Return (X, Y) of the center of cell containing provided text 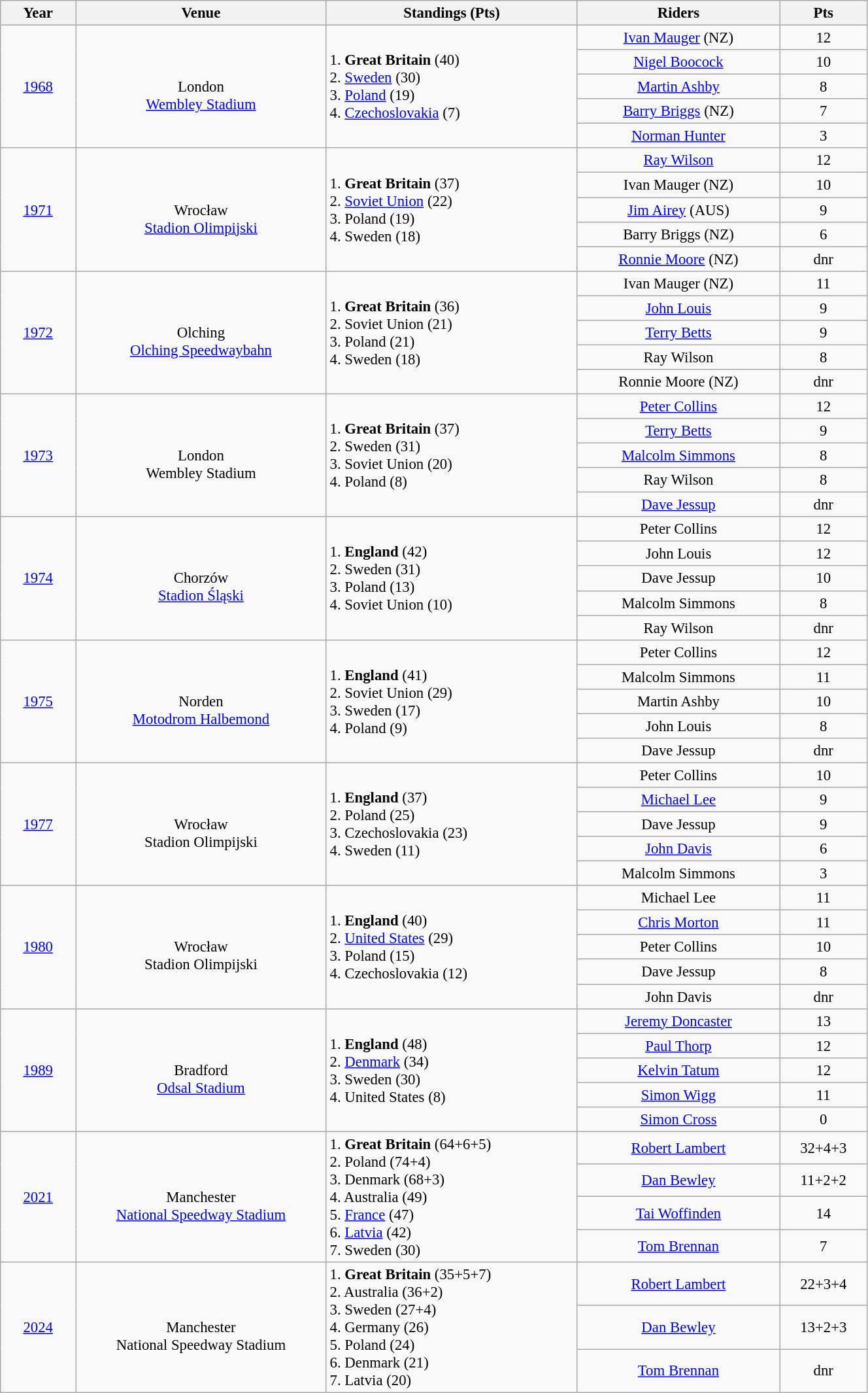
11+2+2 (824, 1180)
22+3+4 (824, 1284)
Nigel Boocock (678, 62)
1989 (38, 1070)
Tai Woffinden (678, 1213)
1. England (41)2. Soviet Union (29)3. Sweden (17)4. Poland (9) (452, 701)
Year (38, 13)
0 (824, 1120)
Jim Airey (AUS) (678, 210)
1. England (37)2. Poland (25)3. Czechoslovakia (23)4. Sweden (11) (452, 824)
1. Great Britain (36)2. Soviet Union (21)3. Poland (21)4. Sweden (18) (452, 332)
1977 (38, 824)
1. Great Britain (64+6+5)2. Poland (74+4)3. Denmark (68+3)4. Australia (49)5. France (47)6. Latvia (42) 7. Sweden (30) (452, 1197)
Paul Thorp (678, 1046)
Pts (824, 13)
1. Great Britain (37)2. Sweden (31)3. Soviet Union (20)4. Poland (8) (452, 455)
2021 (38, 1197)
OlchingOlching Speedwaybahn (201, 332)
1975 (38, 701)
ChorzówStadion Śląski (201, 578)
1. England (40)2. United States (29)3. Poland (15)4. Czechoslovakia (12) (452, 947)
13 (824, 1021)
1972 (38, 332)
1. Great Britain (40)2. Sweden (30)3. Poland (19)4. Czechoslovakia (7) (452, 87)
Venue (201, 13)
1980 (38, 947)
BradfordOdsal Stadium (201, 1070)
Kelvin Tatum (678, 1070)
1973 (38, 455)
NordenMotodrom Halbemond (201, 701)
13+2+3 (824, 1328)
Simon Wigg (678, 1095)
Standings (Pts) (452, 13)
1968 (38, 87)
14 (824, 1213)
Norman Hunter (678, 136)
1974 (38, 578)
32+4+3 (824, 1148)
1. Great Britain (37)2. Soviet Union (22)3. Poland (19)4. Sweden (18) (452, 209)
Riders (678, 13)
1. Great Britain (35+5+7)2. Australia (36+2)3. Sweden (27+4)4. Germany (26)5. Poland (24)6. Denmark (21) 7. Latvia (20) (452, 1328)
Simon Cross (678, 1120)
1971 (38, 209)
Chris Morton (678, 923)
1. England (48)2. Denmark (34)3. Sweden (30)4. United States (8) (452, 1070)
1. England (42)2. Sweden (31)3. Poland (13)4. Soviet Union (10) (452, 578)
2024 (38, 1328)
Jeremy Doncaster (678, 1021)
